Determine the [x, y] coordinate at the center of the cell enclosing the given text.  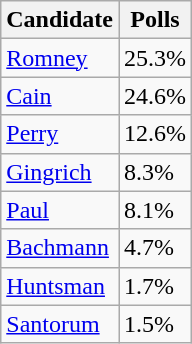
Huntsman [60, 286]
8.1% [154, 210]
8.3% [154, 172]
Candidate [60, 20]
Perry [60, 134]
Gingrich [60, 172]
Polls [154, 20]
Paul [60, 210]
24.6% [154, 96]
1.5% [154, 324]
12.6% [154, 134]
Santorum [60, 324]
4.7% [154, 248]
1.7% [154, 286]
Romney [60, 58]
25.3% [154, 58]
Cain [60, 96]
Bachmann [60, 248]
